Capture the cell that displays the provided text and extract its [x, y] central coordinate. 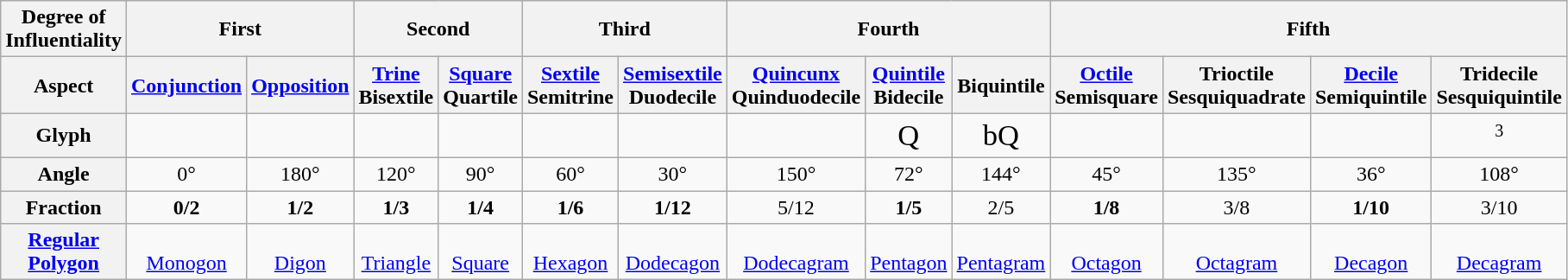
1/2 [300, 207]
Decagram [1499, 252]
Conjunction [186, 85]
Second [438, 29]
Biquintile [1001, 85]
60° [570, 174]
Pentagram [1001, 252]
SemisextileDuodecile [673, 85]
3/10 [1499, 207]
SquareQuartile [481, 85]
1/5 [909, 207]
150° [796, 174]
120° [396, 174]
RegularPolygon [64, 252]
144° [1001, 174]
Decagon [1370, 252]
0/2 [186, 207]
First [241, 29]
Dodecagon [673, 252]
Pentagon [909, 252]
1/4 [481, 207]
Dodecagram [796, 252]
108° [1499, 174]
Angle [64, 174]
bQ [1001, 136]
DecileSemiquintile [1370, 85]
Glyph [64, 136]
Aspect [64, 85]
45° [1106, 174]
Hexagon [570, 252]
1/12 [673, 207]
90° [481, 174]
135° [1236, 174]
Third [625, 29]
Fifth [1308, 29]
Fourth [889, 29]
180° [300, 174]
0° [186, 174]
1/8 [1106, 207]
Monogon [186, 252]
Square [481, 252]
1/3 [396, 207]
1/6 [570, 207]
Q [909, 136]
Degree ofInfluentiality [64, 29]
Opposition [300, 85]
Triangle [396, 252]
3 [1499, 136]
SextileSemitrine [570, 85]
3/8 [1236, 207]
TrioctileSesquiquadrate [1236, 85]
72° [909, 174]
TridecileSesquiquintile [1499, 85]
30° [673, 174]
Octagon [1106, 252]
Fraction [64, 207]
36° [1370, 174]
Digon [300, 252]
Octagram [1236, 252]
QuincunxQuinduodecile [796, 85]
5/12 [796, 207]
TrineBisextile [396, 85]
1/10 [1370, 207]
OctileSemisquare [1106, 85]
2/5 [1001, 207]
QuintileBidecile [909, 85]
